Return the [x, y] coordinate for the center point of the cell that contains the specified text.  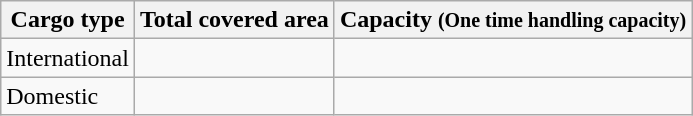
Total covered area [234, 20]
Cargo type [68, 20]
Capacity (One time handling capacity) [512, 20]
Domestic [68, 96]
International [68, 58]
